Find where the given text appears and provide that cell's center as [X, Y] coordinate. 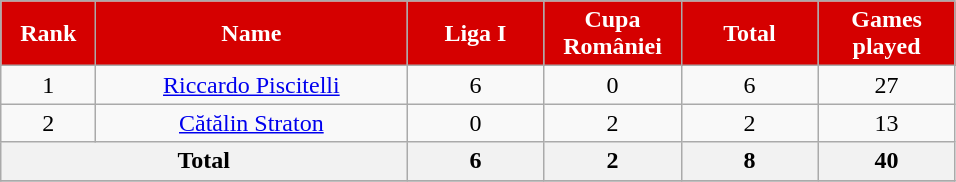
Games played [886, 34]
27 [886, 85]
Riccardo Piscitelli [252, 85]
Cupa României [612, 34]
1 [48, 85]
8 [750, 161]
Rank [48, 34]
13 [886, 123]
Cătălin Straton [252, 123]
Liga I [476, 34]
40 [886, 161]
Name [252, 34]
